Output the (X, Y) coordinate of the center of the cell containing the given text.  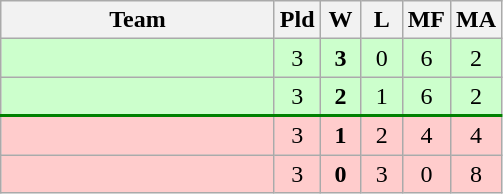
Team (138, 20)
W (340, 20)
L (382, 20)
MA (476, 20)
MF (426, 20)
8 (476, 173)
Pld (297, 20)
